Find where the given text appears and provide that cell's center as [X, Y] coordinate. 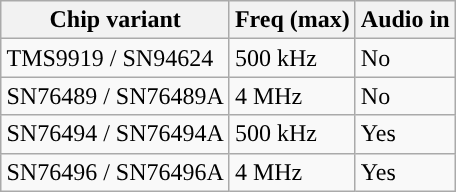
SN76489 / SN76489A [115, 96]
SN76494 / SN76494A [115, 134]
Audio in [405, 20]
Chip variant [115, 20]
SN76496 / SN76496A [115, 172]
Freq (max) [292, 20]
TMS9919 / SN94624 [115, 58]
